Return [x, y] of the center of cell containing provided text 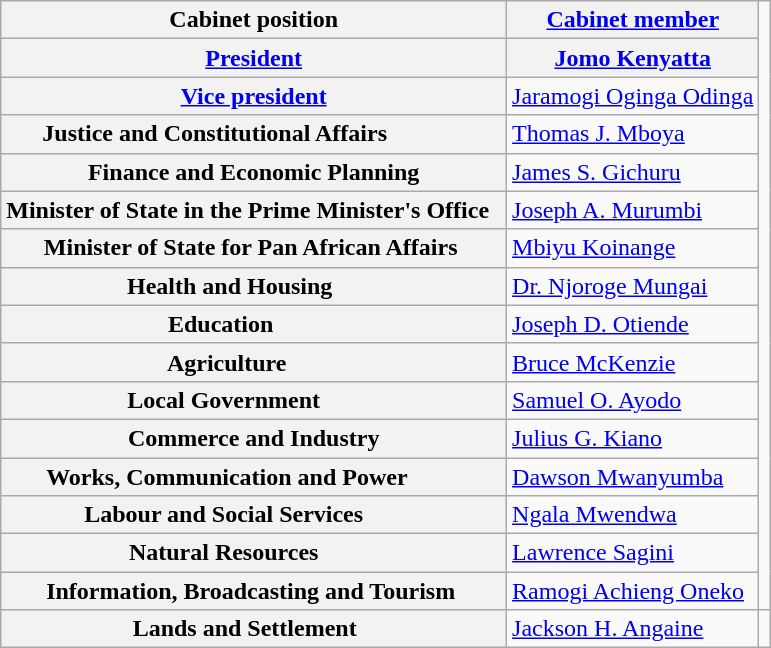
Cabinet member [633, 20]
Labour and Social Services [254, 515]
Information, Broadcasting and Tourism [254, 591]
Dawson Mwanyumba [633, 477]
Samuel O. Ayodo [633, 400]
Vice president [254, 96]
Joseph D. Otiende [633, 324]
Health and Housing [254, 286]
Ngala Mwendwa [633, 515]
President [254, 58]
Finance and Economic Planning [254, 172]
Works, Communication and Power [254, 477]
Minister of State in the Prime Minister's Office [254, 210]
Bruce McKenzie [633, 362]
Justice and Constitutional Affairs [254, 134]
Dr. Njoroge Mungai [633, 286]
James S. Gichuru [633, 172]
Jackson H. Angaine [633, 629]
Lawrence Sagini [633, 553]
Jomo Kenyatta [633, 58]
Lands and Settlement [254, 629]
Education [254, 324]
Joseph A. Murumbi [633, 210]
Cabinet position [254, 20]
Jaramogi Oginga Odinga [633, 96]
Commerce and Industry [254, 438]
Ramogi Achieng Oneko [633, 591]
Natural Resources [254, 553]
Mbiyu Koinange [633, 248]
Julius G. Kiano [633, 438]
Thomas J. Mboya [633, 134]
Minister of State for Pan African Affairs [254, 248]
Local Government [254, 400]
Agriculture [254, 362]
